Determine the [X, Y] coordinate at the center of the cell enclosing the given text.  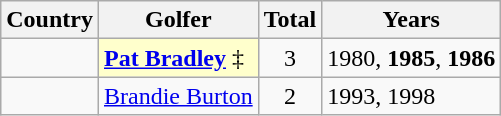
Country [50, 20]
2 [290, 96]
Brandie Burton [178, 96]
Pat Bradley ‡ [178, 58]
3 [290, 58]
1993, 1998 [412, 96]
1980, 1985, 1986 [412, 58]
Years [412, 20]
Golfer [178, 20]
Total [290, 20]
